Scan for the cell matching the given text and deliver its [X, Y] coordinate at center. 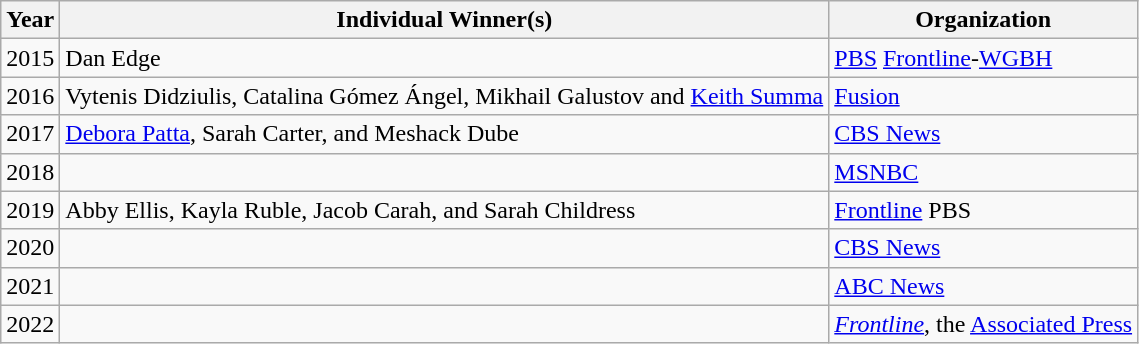
2015 [30, 58]
Organization [984, 20]
Abby Ellis, Kayla Ruble, Jacob Carah, and Sarah Childress [444, 210]
Vytenis Didziulis, Catalina Gómez Ángel, Mikhail Galustov and Keith Summa [444, 96]
Individual Winner(s) [444, 20]
2016 [30, 96]
Year [30, 20]
2020 [30, 248]
MSNBC [984, 172]
2021 [30, 286]
2017 [30, 134]
Dan Edge [444, 58]
Debora Patta, Sarah Carter, and Meshack Dube [444, 134]
PBS Frontline-WGBH [984, 58]
2019 [30, 210]
2018 [30, 172]
Fusion [984, 96]
Frontline PBS [984, 210]
ABC News [984, 286]
Frontline, the Associated Press [984, 324]
2022 [30, 324]
